Detect which cell encompasses the target text, then output its (X, Y) center coordinate. 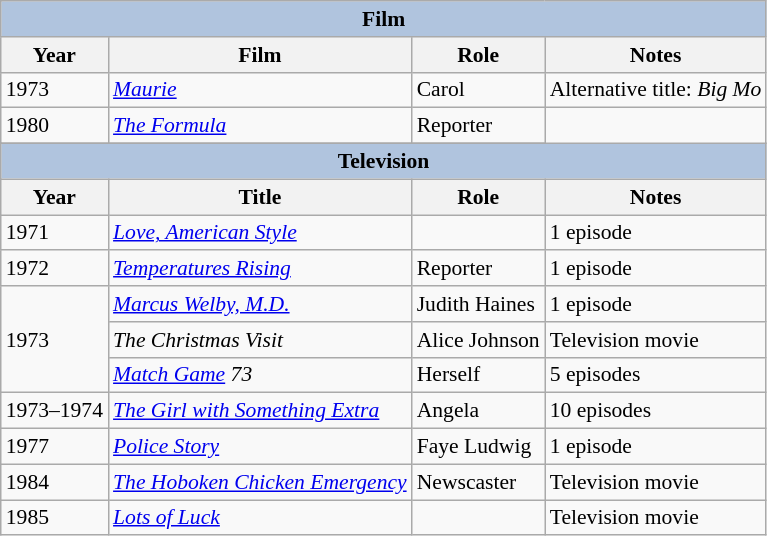
The Hoboken Chicken Emergency (260, 482)
1973–1974 (54, 411)
1977 (54, 447)
Alternative title: Big Mo (656, 90)
The Christmas Visit (260, 340)
1985 (54, 518)
The Girl with Something Extra (260, 411)
Love, American Style (260, 233)
Marcus Welby, M.D. (260, 304)
Temperatures Rising (260, 269)
Lots of Luck (260, 518)
Alice Johnson (478, 340)
1972 (54, 269)
Faye Ludwig (478, 447)
Maurie (260, 90)
Carol (478, 90)
5 episodes (656, 375)
Herself (478, 375)
Match Game 73 (260, 375)
Newscaster (478, 482)
1984 (54, 482)
The Formula (260, 126)
1971 (54, 233)
Judith Haines (478, 304)
Television (384, 162)
Angela (478, 411)
Police Story (260, 447)
10 episodes (656, 411)
1980 (54, 126)
Title (260, 197)
